Find where the given text appears and provide that cell's center as (X, Y) coordinate. 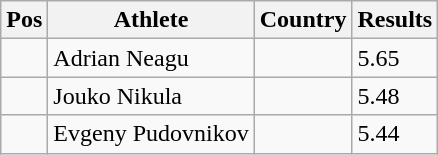
Evgeny Pudovnikov (151, 134)
5.48 (395, 96)
Country (303, 20)
Pos (24, 20)
5.65 (395, 58)
Jouko Nikula (151, 96)
5.44 (395, 134)
Adrian Neagu (151, 58)
Results (395, 20)
Athlete (151, 20)
